Detect which cell encompasses the target text, then output its (X, Y) center coordinate. 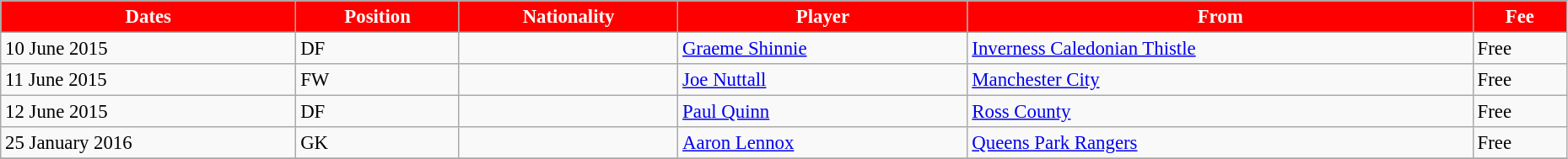
Aaron Lennox (823, 143)
Nationality (568, 17)
Ross County (1220, 112)
11 June 2015 (148, 80)
12 June 2015 (148, 112)
Position (378, 17)
Manchester City (1220, 80)
Fee (1520, 17)
Graeme Shinnie (823, 49)
25 January 2016 (148, 143)
Queens Park Rangers (1220, 143)
Joe Nuttall (823, 80)
Dates (148, 17)
GK (378, 143)
From (1220, 17)
Inverness Caledonian Thistle (1220, 49)
10 June 2015 (148, 49)
Player (823, 17)
Paul Quinn (823, 112)
FW (378, 80)
